Determine the [X, Y] coordinate at the center of the cell enclosing the given text.  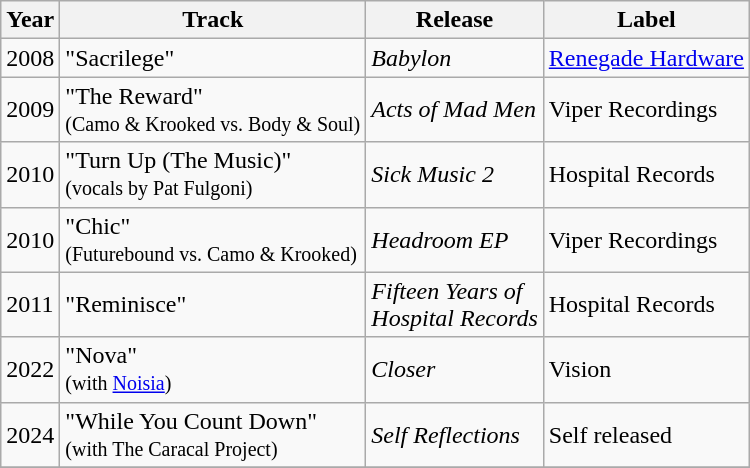
Self Reflections [454, 434]
Fifteen Years ofHospital Records [454, 304]
"While You Count Down" (with The Caracal Project) [213, 434]
2008 [30, 58]
Renegade Hardware [646, 58]
Acts of Mad Men [454, 110]
2022 [30, 370]
Self released [646, 434]
"Chic"(Futurebound vs. Camo & Krooked) [213, 240]
"The Reward"(Camo & Krooked vs. Body & Soul) [213, 110]
2011 [30, 304]
"Turn Up (The Music)"(vocals by Pat Fulgoni) [213, 174]
Sick Music 2 [454, 174]
Track [213, 20]
2024 [30, 434]
"Sacrilege" [213, 58]
"Reminisce" [213, 304]
Year [30, 20]
2009 [30, 110]
Release [454, 20]
Babylon [454, 58]
Label [646, 20]
Headroom EP [454, 240]
Vision [646, 370]
"Nova" (with Noisia) [213, 370]
Closer [454, 370]
